Output the [X, Y] coordinate of the center of the cell containing the given text.  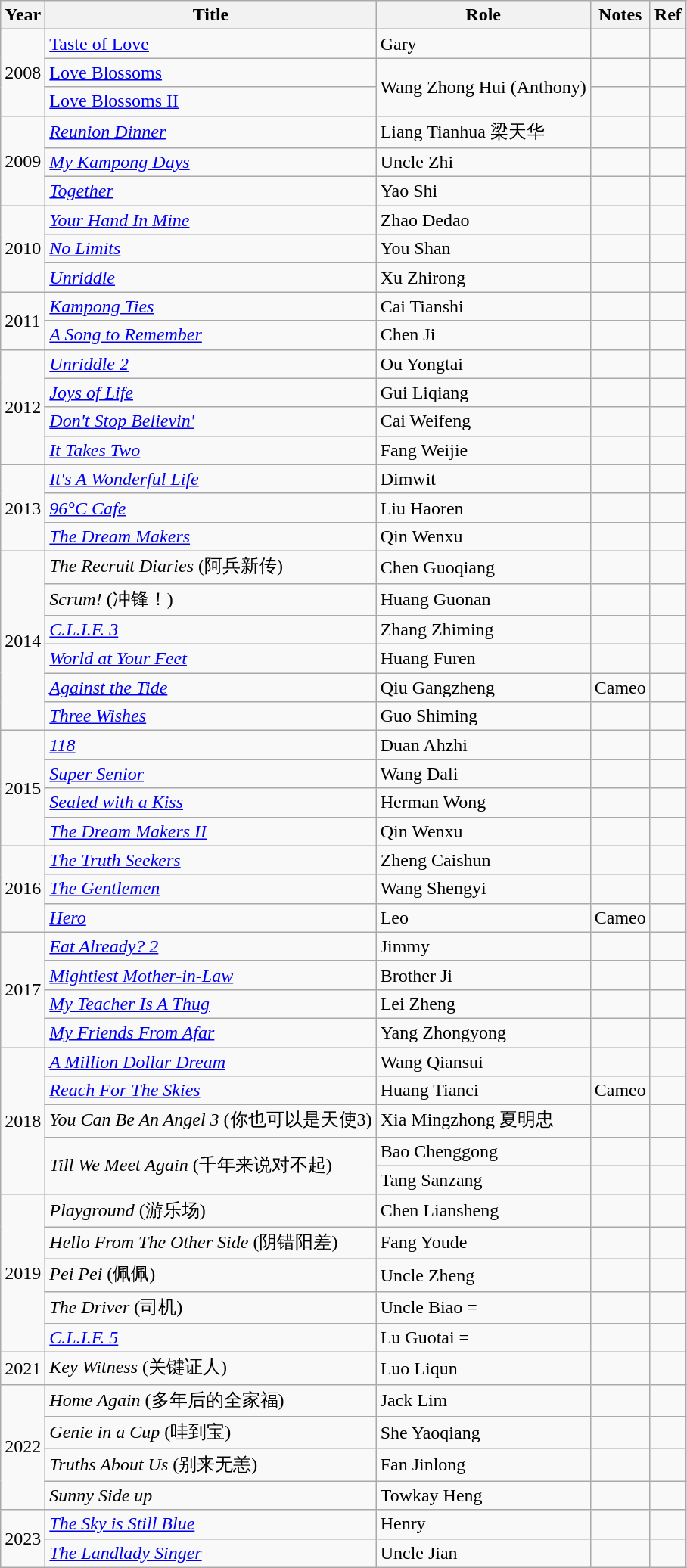
2008 [23, 73]
Don't Stop Believin' [210, 421]
Mightiest Mother-in-Law [210, 975]
Fang Youde [483, 1244]
Towkay Heng [483, 1495]
The Recruit Diaries (阿兵新传) [210, 567]
Reunion Dinner [210, 132]
Genie in a Cup (哇到宝) [210, 1433]
Jimmy [483, 946]
2012 [23, 407]
2017 [23, 989]
2009 [23, 160]
Yao Shi [483, 191]
Chen Ji [483, 335]
Joys of Life [210, 393]
Love Blossoms [210, 73]
Cai Weifeng [483, 421]
Liang Tianhua 梁天华 [483, 132]
Chen Liansheng [483, 1210]
The Driver (司机) [210, 1307]
Uncle Jian [483, 1553]
Uncle Biao = [483, 1307]
Title [210, 15]
My Teacher Is A Thug [210, 1004]
Zhang Zhiming [483, 630]
Zhao Dedao [483, 220]
Love Blossoms II [210, 101]
The Gentlemen [210, 889]
Wang Zhong Hui (Anthony) [483, 87]
Chen Guoqiang [483, 567]
Home Again (多年后的全家福) [210, 1401]
Duan Ahzhi [483, 745]
Jack Lim [483, 1401]
She Yaoqiang [483, 1433]
Your Hand In Mine [210, 220]
The Landlady Singer [210, 1553]
Ref [667, 15]
You Can Be An Angel 3 (你也可以是天使3) [210, 1121]
Gui Liqiang [483, 393]
A Million Dollar Dream [210, 1061]
C.L.I.F. 5 [210, 1338]
Qiu Gangzheng [483, 688]
2013 [23, 508]
Role [483, 15]
Taste of Love [210, 44]
2010 [23, 249]
My Kampong Days [210, 163]
Huang Furen [483, 659]
Xia Mingzhong 夏明忠 [483, 1121]
Reach For The Skies [210, 1091]
Uncle Zhi [483, 163]
Huang Tianci [483, 1091]
My Friends From Afar [210, 1032]
Xu Zhirong [483, 278]
Three Wishes [210, 716]
2019 [23, 1273]
Eat Already? 2 [210, 946]
Guo Shiming [483, 716]
You Shan [483, 249]
Sealed with a Kiss [210, 803]
Truths About Us (别来无恙) [210, 1464]
It's A Wonderful Life [210, 479]
2018 [23, 1121]
Hello From The Other Side (阴错阳差) [210, 1244]
Bao Chenggong [483, 1151]
Liu Haoren [483, 508]
Dimwit [483, 479]
2015 [23, 788]
Year [23, 15]
A Song to Remember [210, 335]
2014 [23, 640]
Wang Qiansui [483, 1061]
World at Your Feet [210, 659]
2016 [23, 889]
The Dream Makers [210, 536]
Sunny Side up [210, 1495]
118 [210, 745]
Henry [483, 1524]
Pei Pei (佩佩) [210, 1275]
Unriddle [210, 278]
Lei Zheng [483, 1004]
2011 [23, 321]
C.L.I.F. 3 [210, 630]
2022 [23, 1447]
Huang Guonan [483, 599]
Lu Guotai = [483, 1338]
Wang Shengyi [483, 889]
Kampong Ties [210, 306]
Fan Jinlong [483, 1464]
Wang Dali [483, 774]
Brother Ji [483, 975]
Fang Weijie [483, 450]
Ou Yongtai [483, 364]
2023 [23, 1539]
Herman Wong [483, 803]
The Dream Makers II [210, 831]
No Limits [210, 249]
The Sky is Still Blue [210, 1524]
Super Senior [210, 774]
Cai Tianshi [483, 306]
Till We Meet Again (千年来说对不起) [210, 1166]
Playground (游乐场) [210, 1210]
Zheng Caishun [483, 860]
Gary [483, 44]
The Truth Seekers [210, 860]
2021 [23, 1369]
Scrum! (冲锋！) [210, 599]
Luo Liqun [483, 1369]
Uncle Zheng [483, 1275]
Together [210, 191]
Unriddle 2 [210, 364]
Notes [620, 15]
96°C Cafe [210, 508]
Tang Sanzang [483, 1180]
Key Witness (关键证人) [210, 1369]
Yang Zhongyong [483, 1032]
Against the Tide [210, 688]
Hero [210, 918]
It Takes Two [210, 450]
Leo [483, 918]
